Identify which cell holds the provided text, then report its (x, y) central coordinate. 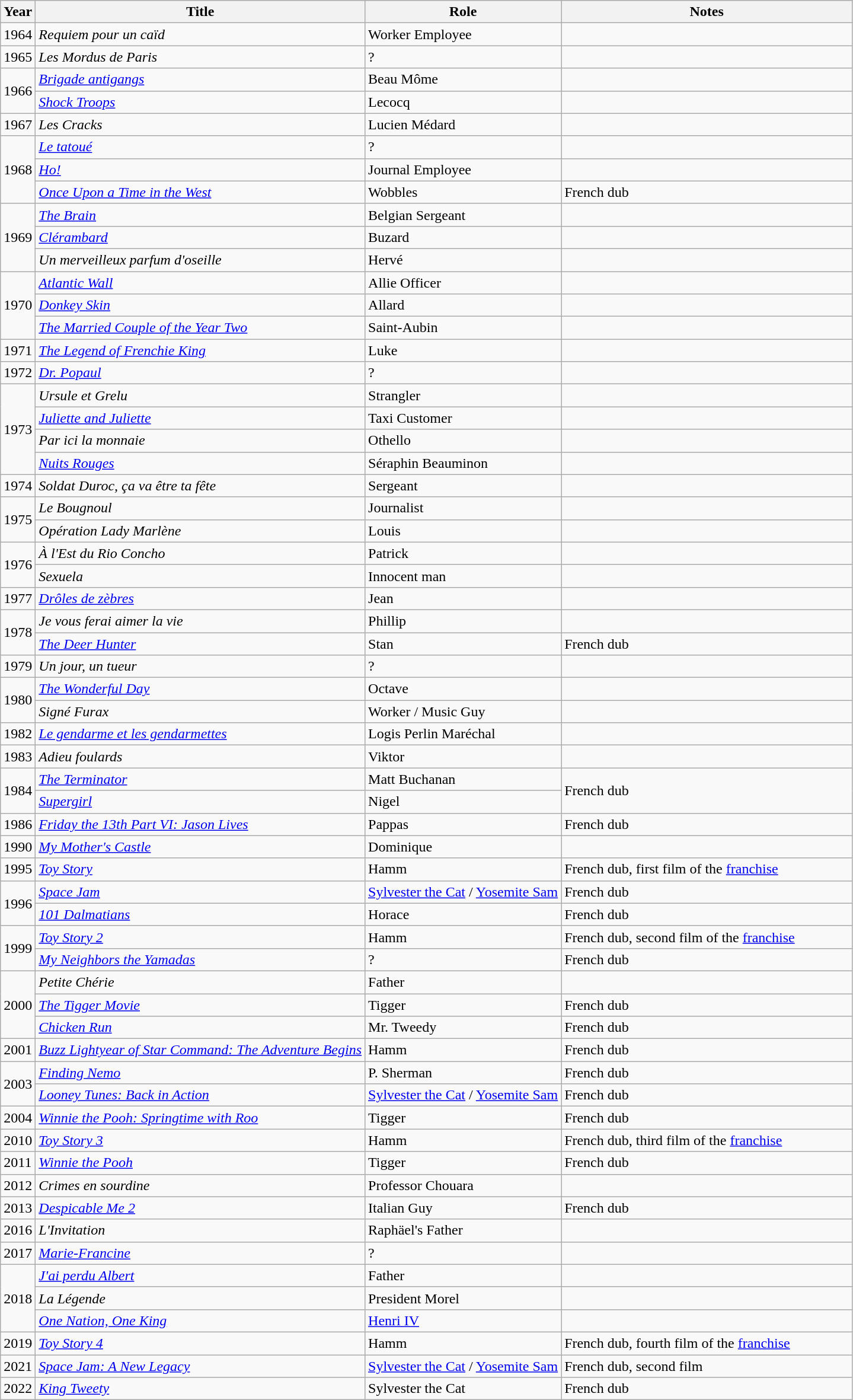
Once Upon a Time in the West (200, 192)
1976 (18, 565)
Worker Employee (464, 34)
Beau Môme (464, 79)
Drôles de zèbres (200, 598)
Wobbles (464, 192)
L'Invitation (200, 1230)
1990 (18, 847)
1980 (18, 700)
The Married Couple of the Year Two (200, 328)
2001 (18, 1050)
P. Sherman (464, 1073)
Professor Chouara (464, 1185)
Space Jam (200, 892)
French dub, second film (707, 1366)
Journal Employee (464, 170)
Le tatoué (200, 147)
2016 (18, 1230)
Looney Tunes: Back in Action (200, 1095)
French dub, second film of the franchise (707, 937)
1969 (18, 237)
Phillip (464, 621)
Louis (464, 531)
Worker / Music Guy (464, 712)
2018 (18, 1298)
Mr. Tweedy (464, 1028)
The Brain (200, 215)
2004 (18, 1118)
1975 (18, 519)
Signé Furax (200, 712)
King Tweety (200, 1389)
Belgian Sergeant (464, 215)
Pappas (464, 824)
Atlantic Wall (200, 283)
Shock Troops (200, 102)
Soldat Duroc, ça va être ta fête (200, 486)
Taxi Customer (464, 418)
J'ai perdu Albert (200, 1275)
The Wonderful Day (200, 689)
2000 (18, 1004)
French dub, third film of the franchise (707, 1140)
1982 (18, 734)
1971 (18, 350)
Year (18, 12)
1973 (18, 429)
Nigel (464, 802)
1978 (18, 632)
Stan (464, 643)
À l'Est du Rio Concho (200, 553)
Sergeant (464, 486)
President Morel (464, 1298)
Space Jam: A New Legacy (200, 1366)
Friday the 13th Part VI: Jason Lives (200, 824)
Journalist (464, 508)
Dr. Popaul (200, 373)
Je vous ferai aimer la vie (200, 621)
Henri IV (464, 1321)
2010 (18, 1140)
Marie-Francine (200, 1253)
2012 (18, 1185)
Par ici la monnaie (200, 441)
1965 (18, 57)
Strangler (464, 396)
Buzard (464, 237)
Octave (464, 689)
Sylvester the Cat (464, 1389)
2017 (18, 1253)
2019 (18, 1343)
1984 (18, 790)
Winnie the Pooh: Springtime with Roo (200, 1118)
French dub, fourth film of the franchise (707, 1343)
Petite Chérie (200, 982)
Finding Nemo (200, 1073)
Toy Story 3 (200, 1140)
1983 (18, 757)
1977 (18, 598)
Le gendarme et les gendarmettes (200, 734)
Allard (464, 305)
101 Dalmatians (200, 914)
Raphäel's Father (464, 1230)
1986 (18, 824)
1979 (18, 666)
2003 (18, 1084)
1972 (18, 373)
Les Mordus de Paris (200, 57)
Nuits Rouges (200, 463)
Toy Story 2 (200, 937)
2021 (18, 1366)
Othello (464, 441)
Jean (464, 598)
1995 (18, 869)
Saint-Aubin (464, 328)
1968 (18, 170)
French dub, first film of the franchise (707, 869)
Hervé (464, 260)
The Legend of Frenchie King (200, 350)
Luke (464, 350)
Ho! (200, 170)
Viktor (464, 757)
Crimes en sourdine (200, 1185)
Les Cracks (200, 125)
Role (464, 12)
Adieu foulards (200, 757)
My Neighbors the Yamadas (200, 959)
Séraphin Beauminon (464, 463)
Clérambard (200, 237)
Donkey Skin (200, 305)
Toy Story (200, 869)
Innocent man (464, 576)
Lucien Médard (464, 125)
Opération Lady Marlène (200, 531)
Lecocq (464, 102)
Supergirl (200, 802)
Dominique (464, 847)
Patrick (464, 553)
Despicable Me 2 (200, 1208)
Horace (464, 914)
1996 (18, 903)
1966 (18, 91)
1999 (18, 948)
Sexuela (200, 576)
Notes (707, 12)
2011 (18, 1163)
Requiem pour un caïd (200, 34)
Juliette and Juliette (200, 418)
1964 (18, 34)
Un merveilleux parfum d'oseille (200, 260)
The Deer Hunter (200, 643)
Buzz Lightyear of Star Command: The Adventure Begins (200, 1050)
Italian Guy (464, 1208)
2022 (18, 1389)
Toy Story 4 (200, 1343)
Winnie the Pooh (200, 1163)
Chicken Run (200, 1028)
1967 (18, 125)
2013 (18, 1208)
Un jour, un tueur (200, 666)
The Terminator (200, 779)
La Légende (200, 1298)
The Tigger Movie (200, 1005)
Le Bougnoul (200, 508)
One Nation, One King (200, 1321)
Title (200, 12)
1970 (18, 305)
Brigade antigangs (200, 79)
Ursule et Grelu (200, 396)
1974 (18, 486)
My Mother's Castle (200, 847)
Matt Buchanan (464, 779)
Logis Perlin Maréchal (464, 734)
Allie Officer (464, 283)
